Capture the cell that displays the provided text and extract its [x, y] central coordinate. 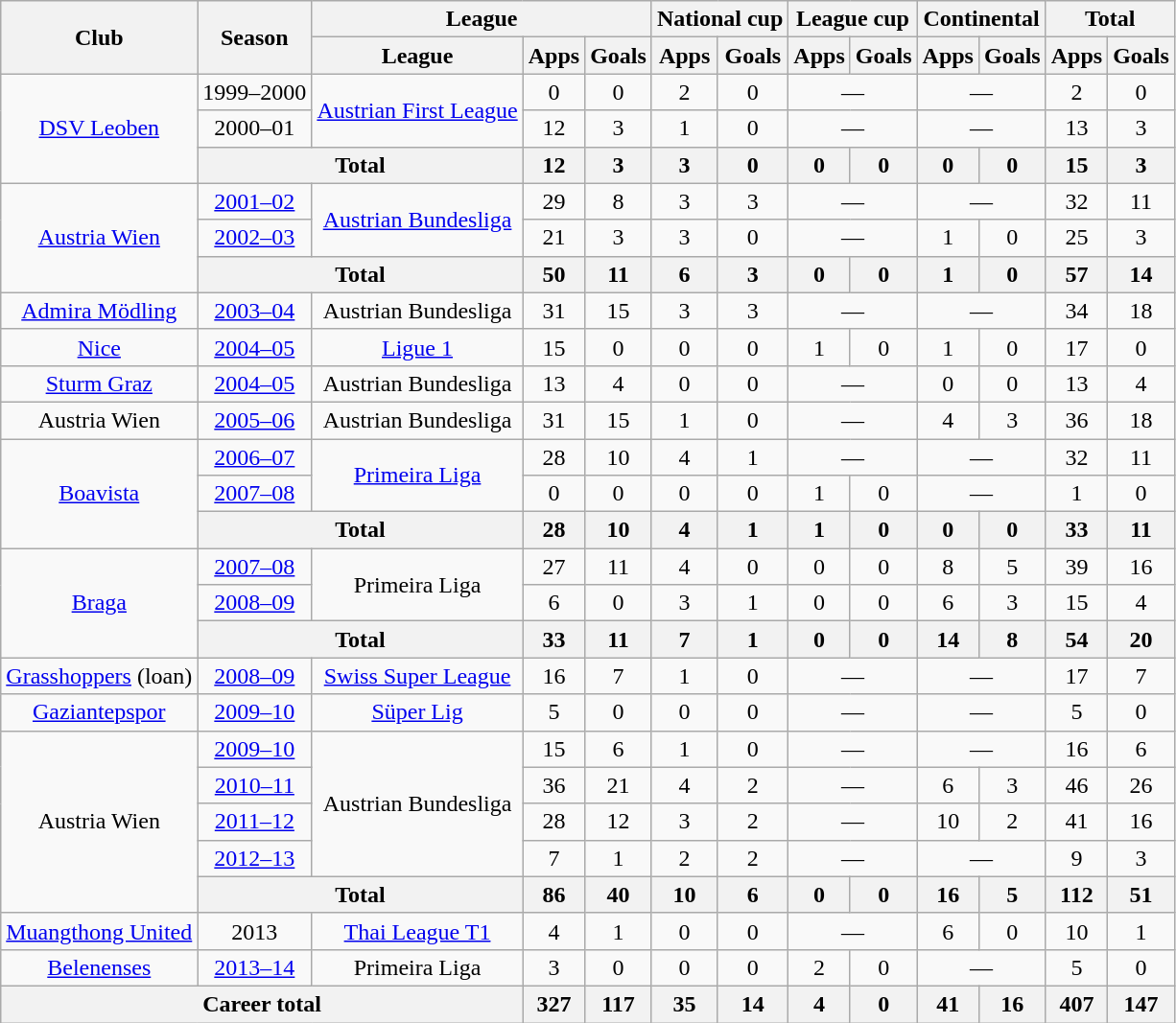
35 [684, 1004]
Muangthong United [100, 931]
2005–06 [255, 420]
Nice [100, 347]
2013–14 [255, 967]
407 [1076, 1004]
Grasshoppers (loan) [100, 676]
2012–13 [255, 858]
147 [1141, 1004]
Gaziantepspor [100, 712]
2000–01 [255, 128]
Boavista [100, 494]
327 [553, 1004]
Swiss Super League [417, 676]
112 [1076, 895]
2002–03 [255, 238]
2006–07 [255, 457]
51 [1141, 895]
Thai League T1 [417, 931]
27 [553, 567]
Sturm Graz [100, 384]
Continental [981, 19]
40 [619, 895]
9 [1076, 858]
Club [100, 37]
34 [1076, 311]
Admira Mödling [100, 311]
Austrian First League [417, 110]
Süper Lig [417, 712]
54 [1076, 639]
Belenenses [100, 967]
Ligue 1 [417, 347]
League cup [853, 19]
46 [1076, 785]
39 [1076, 567]
2010–11 [255, 785]
26 [1141, 785]
25 [1076, 238]
2001–02 [255, 201]
1999–2000 [255, 92]
29 [553, 201]
57 [1076, 274]
Season [255, 37]
Career total [262, 1004]
2013 [255, 931]
20 [1141, 639]
117 [619, 1004]
2003–04 [255, 311]
2011–12 [255, 822]
50 [553, 274]
86 [553, 895]
Braga [100, 603]
DSV Leoben [100, 128]
National cup [719, 19]
